Scan for the cell matching the given text and deliver its [x, y] coordinate at center. 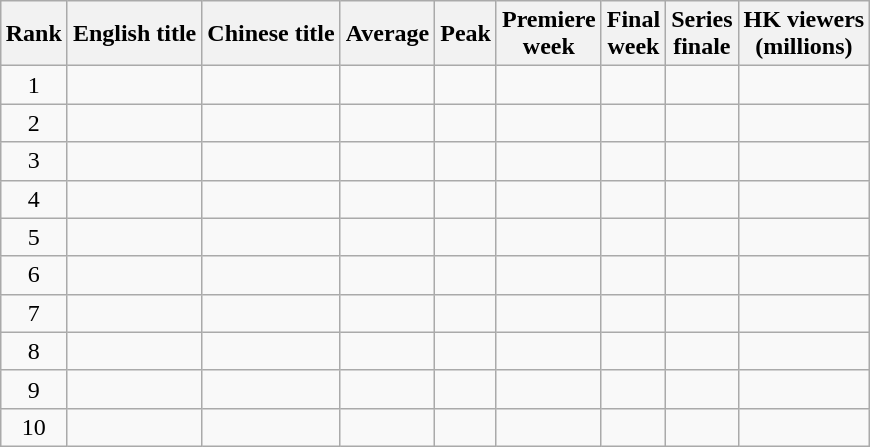
9 [34, 389]
HK viewers(millions) [804, 34]
2 [34, 123]
Rank [34, 34]
10 [34, 427]
English title [134, 34]
Peak [466, 34]
Average [388, 34]
4 [34, 199]
Chinese title [271, 34]
6 [34, 275]
Premiereweek [548, 34]
3 [34, 161]
Finalweek [633, 34]
7 [34, 313]
5 [34, 237]
1 [34, 85]
Seriesfinale [702, 34]
8 [34, 351]
